Identify which cell holds the provided text, then report its (x, y) central coordinate. 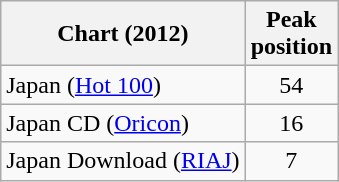
Japan Download (RIAJ) (123, 161)
7 (291, 161)
Japan (Hot 100) (123, 85)
Japan CD (Oricon) (123, 123)
54 (291, 85)
Chart (2012) (123, 34)
16 (291, 123)
Peakposition (291, 34)
